Identify which cell holds the provided text, then report its [x, y] central coordinate. 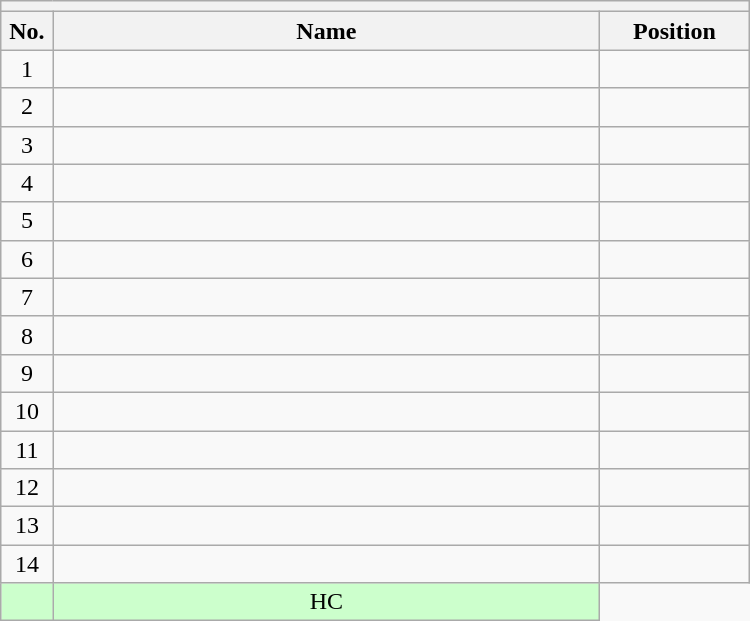
2 [27, 107]
Name [326, 31]
7 [27, 297]
10 [27, 411]
3 [27, 145]
6 [27, 259]
No. [27, 31]
5 [27, 221]
1 [27, 69]
12 [27, 488]
8 [27, 335]
11 [27, 449]
14 [27, 564]
9 [27, 373]
Position [675, 31]
HC [326, 602]
13 [27, 526]
4 [27, 183]
